Return the [X, Y] coordinate for the center point of the cell that contains the specified text.  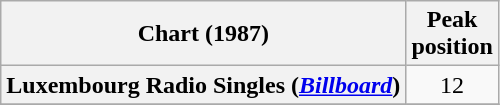
12 [452, 85]
Chart (1987) [204, 34]
Luxembourg Radio Singles (Billboard) [204, 85]
Peakposition [452, 34]
